From the cell containing the given text, extract its center point as (x, y) coordinate. 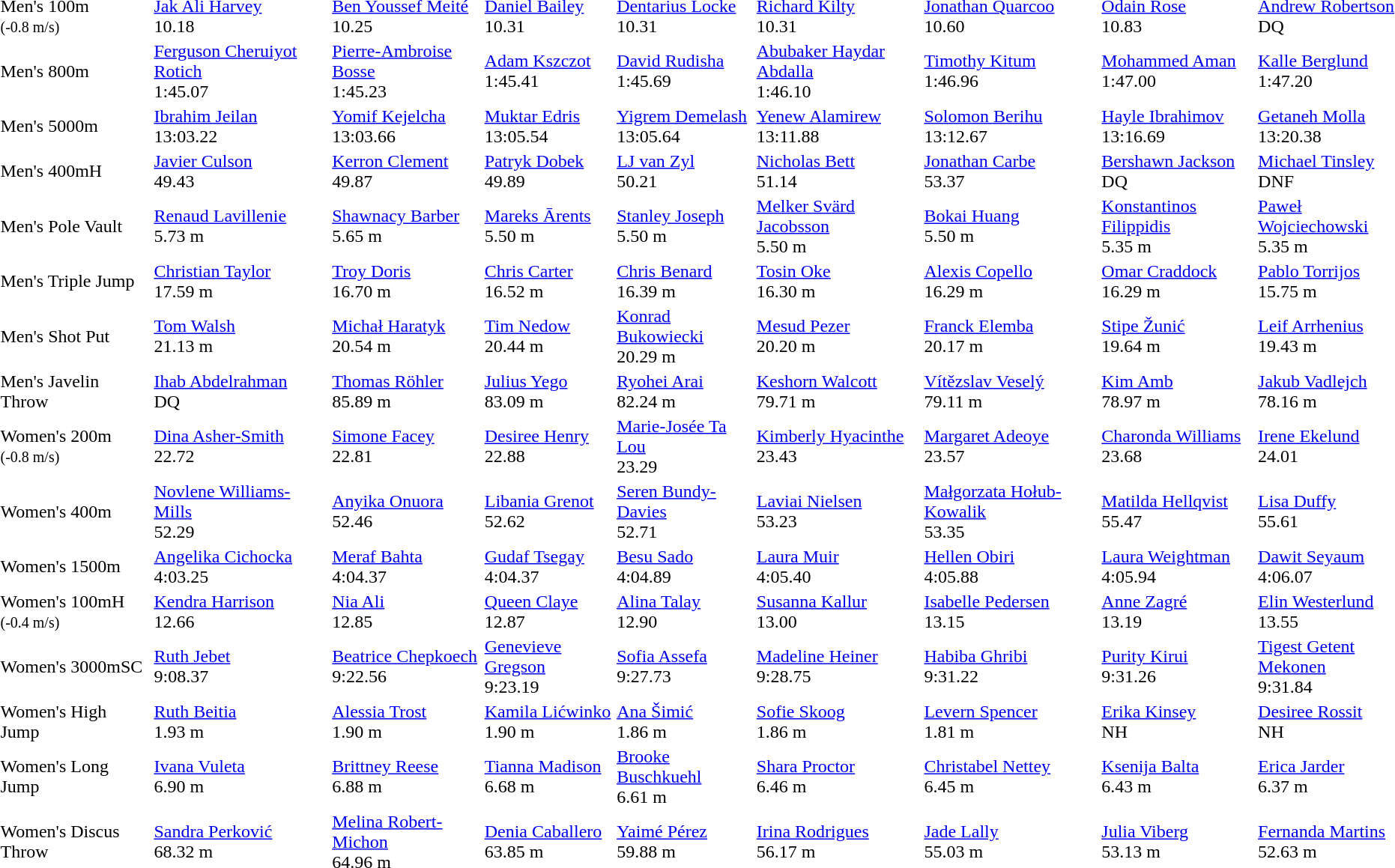
Novlene Williams-Mills 52.29 (241, 512)
Solomon Berihu 13:12.67 (1011, 126)
Konrad Bukowiecki 20.29 m (685, 336)
Kerron Clement 49.87 (406, 171)
Meraf Bahta 4:04.37 (406, 566)
Desiree Henry 22.88 (548, 446)
Mareks Ārents 5.50 m (548, 226)
Gudaf Tsegay 4:04.37 (548, 566)
Ruth Beitia 1.93 m (241, 722)
Dina Asher-Smith 22.72 (241, 446)
Tim Nedow 20.44 m (548, 336)
Ana Šimić 1.86 m (685, 722)
Madeline Heiner 9:28.75 (838, 667)
Yomif Kejelcha 13:03.66 (406, 126)
Tom Walsh 21.13 m (241, 336)
Isabelle Pedersen 13.15 (1011, 611)
Kendra Harrison 12.66 (241, 611)
Charonda Williams 23.68 (1178, 446)
Laura Muir 4:05.40 (838, 566)
Ihab Abdelrahman DQ (241, 391)
Christabel Nettey 6.45 m (1011, 777)
Laviai Nielsen 53.23 (838, 512)
Angelika Cichocka 4:03.25 (241, 566)
Levern Spencer 1.81 m (1011, 722)
Chris Carter 16.52 m (548, 282)
Matilda Hellqvist 55.47 (1178, 512)
Brooke Buschkuehl 6.61 m (685, 777)
Javier Culson 49.43 (241, 171)
Konstantinos Filippidis 5.35 m (1178, 226)
Adam Kszczot 1:45.41 (548, 71)
Sofia Assefa 9:27.73 (685, 667)
Anyika Onuora 52.46 (406, 512)
Jonathan Carbe 53.37 (1011, 171)
Christian Taylor 17.59 m (241, 282)
Nicholas Bett 51.14 (838, 171)
Erika Kinsey NH (1178, 722)
Ferguson Cheruiyot Rotich 1:45.07 (241, 71)
Franck Elemba 20.17 m (1011, 336)
Laura Weightman 4:05.94 (1178, 566)
Hayle Ibrahimov 13:16.69 (1178, 126)
Muktar Edris 13:05.54 (548, 126)
Sofie Skoog 1.86 m (838, 722)
Hellen Obiri 4:05.88 (1011, 566)
Shara Proctor 6.46 m (838, 777)
Stanley Joseph 5.50 m (685, 226)
Queen Claye 12.87 (548, 611)
Michał Haratyk 20.54 m (406, 336)
Habiba Ghribi 9:31.22 (1011, 667)
Julius Yego 83.09 m (548, 391)
Tosin Oke 16.30 m (838, 282)
Genevieve Gregson 9:23.19 (548, 667)
Yenew Alamirew 13:11.88 (838, 126)
Tianna Madison 6.68 m (548, 777)
Ksenija Balta 6.43 m (1178, 777)
Alina Talay 12.90 (685, 611)
Omar Craddock 16.29 m (1178, 282)
Libania Grenot 52.62 (548, 512)
Alessia Trost 1.90 m (406, 722)
Simone Facey 22.81 (406, 446)
Kamila Lićwinko 1.90 m (548, 722)
LJ van Zyl 50.21 (685, 171)
Ibrahim Jeilan 13:03.22 (241, 126)
Timothy Kitum 1:46.96 (1011, 71)
Seren Bundy-Davies 52.71 (685, 512)
Kim Amb 78.97 m (1178, 391)
Patryk Dobek 49.89 (548, 171)
Keshorn Walcott 79.71 m (838, 391)
Ivana Vuleta 6.90 m (241, 777)
Troy Doris 16.70 m (406, 282)
Nia Ali 12.85 (406, 611)
Shawnacy Barber 5.65 m (406, 226)
Margaret Adeoye 23.57 (1011, 446)
Mohammed Aman 1:47.00 (1178, 71)
Abubaker Haydar Abdalla 1:46.10 (838, 71)
Bershawn Jackson DQ (1178, 171)
Marie-Josée Ta Lou 23.29 (685, 446)
Susanna Kallur 13.00 (838, 611)
David Rudisha 1:45.69 (685, 71)
Mesud Pezer 20.20 m (838, 336)
Besu Sado 4:04.89 (685, 566)
Thomas Röhler 85.89 m (406, 391)
Yigrem Demelash 13:05.64 (685, 126)
Renaud Lavillenie 5.73 m (241, 226)
Alexis Copello 16.29 m (1011, 282)
Bokai Huang 5.50 m (1011, 226)
Pierre-Ambroise Bosse 1:45.23 (406, 71)
Purity Kirui 9:31.26 (1178, 667)
Anne Zagré 13.19 (1178, 611)
Melker Svärd Jacobsson 5.50 m (838, 226)
Brittney Reese 6.88 m (406, 777)
Małgorzata Hołub-Kowalik 53.35 (1011, 512)
Vítězslav Veselý 79.11 m (1011, 391)
Ryohei Arai 82.24 m (685, 391)
Stipe Žunić 19.64 m (1178, 336)
Beatrice Chepkoech 9:22.56 (406, 667)
Ruth Jebet 9:08.37 (241, 667)
Chris Benard 16.39 m (685, 282)
Kimberly Hyacinthe 23.43 (838, 446)
